Provide the [X, Y] coordinate of the cell's center where the given text is located.  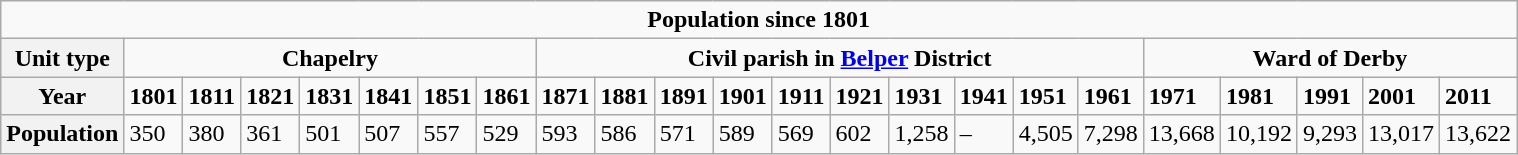
1801 [154, 96]
Ward of Derby [1330, 58]
1941 [984, 96]
2001 [1400, 96]
361 [270, 134]
1811 [212, 96]
1831 [330, 96]
1931 [922, 96]
350 [154, 134]
1,258 [922, 134]
1951 [1046, 96]
1921 [860, 96]
13,622 [1478, 134]
1871 [566, 96]
1851 [448, 96]
4,505 [1046, 134]
1911 [801, 96]
589 [742, 134]
602 [860, 134]
7,298 [1110, 134]
Chapelry [330, 58]
10,192 [1258, 134]
2011 [1478, 96]
1981 [1258, 96]
Population since 1801 [759, 20]
586 [624, 134]
571 [684, 134]
Population [62, 134]
569 [801, 134]
1881 [624, 96]
593 [566, 134]
1821 [270, 96]
– [984, 134]
1841 [388, 96]
13,668 [1182, 134]
9,293 [1330, 134]
Year [62, 96]
Civil parish in Belper District [840, 58]
380 [212, 134]
1971 [1182, 96]
Unit type [62, 58]
13,017 [1400, 134]
1891 [684, 96]
557 [448, 134]
501 [330, 134]
529 [506, 134]
1861 [506, 96]
1901 [742, 96]
1991 [1330, 96]
507 [388, 134]
1961 [1110, 96]
